Search for the cell housing the specified text and yield its [X, Y] center coordinate. 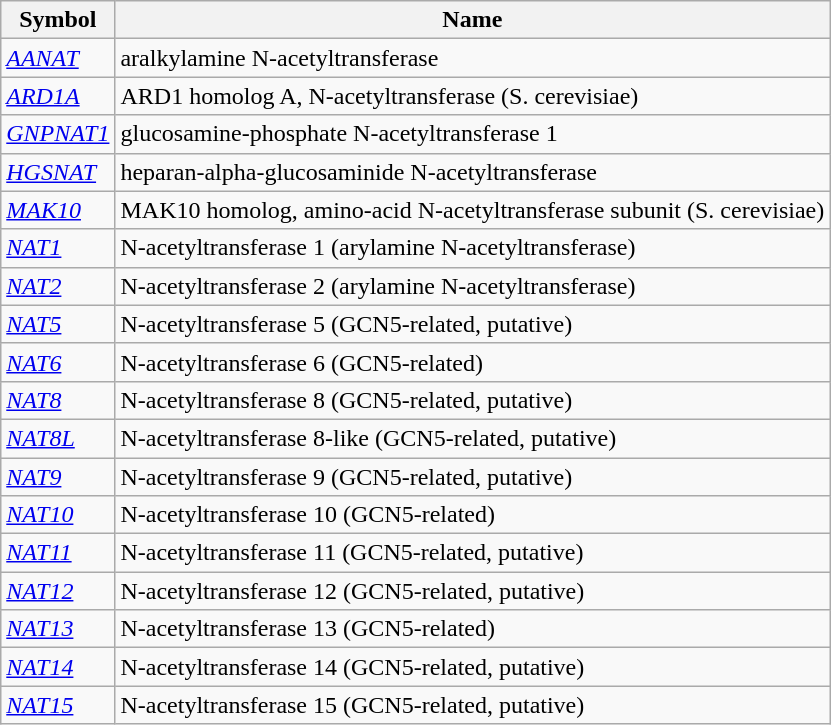
NAT12 [58, 591]
N-acetyltransferase 14 (GCN5-related, putative) [472, 667]
HGSNAT [58, 172]
MAK10 homolog, amino-acid N-acetyltransferase subunit (S. cerevisiae) [472, 210]
heparan-alpha-glucosaminide N-acetyltransferase [472, 172]
aralkylamine N-acetyltransferase [472, 58]
GNPNAT1 [58, 134]
N-acetyltransferase 12 (GCN5-related, putative) [472, 591]
NAT10 [58, 515]
N-acetyltransferase 13 (GCN5-related) [472, 629]
NAT5 [58, 324]
NAT15 [58, 705]
ARD1 homolog A, N-acetyltransferase (S. cerevisiae) [472, 96]
NAT11 [58, 553]
MAK10 [58, 210]
N-acetyltransferase 2 (arylamine N-acetyltransferase) [472, 286]
NAT8 [58, 400]
NAT1 [58, 248]
N-acetyltransferase 1 (arylamine N-acetyltransferase) [472, 248]
NAT6 [58, 362]
NAT13 [58, 629]
glucosamine-phosphate N-acetyltransferase 1 [472, 134]
NAT9 [58, 477]
Name [472, 20]
NAT2 [58, 286]
N-acetyltransferase 9 (GCN5-related, putative) [472, 477]
ARD1A [58, 96]
N-acetyltransferase 8 (GCN5-related, putative) [472, 400]
Symbol [58, 20]
N-acetyltransferase 8-like (GCN5-related, putative) [472, 438]
N-acetyltransferase 10 (GCN5-related) [472, 515]
N-acetyltransferase 6 (GCN5-related) [472, 362]
N-acetyltransferase 15 (GCN5-related, putative) [472, 705]
N-acetyltransferase 11 (GCN5-related, putative) [472, 553]
NAT14 [58, 667]
N-acetyltransferase 5 (GCN5-related, putative) [472, 324]
AANAT [58, 58]
NAT8L [58, 438]
